Locate the cell with the specified text and output its [x, y] center coordinate. 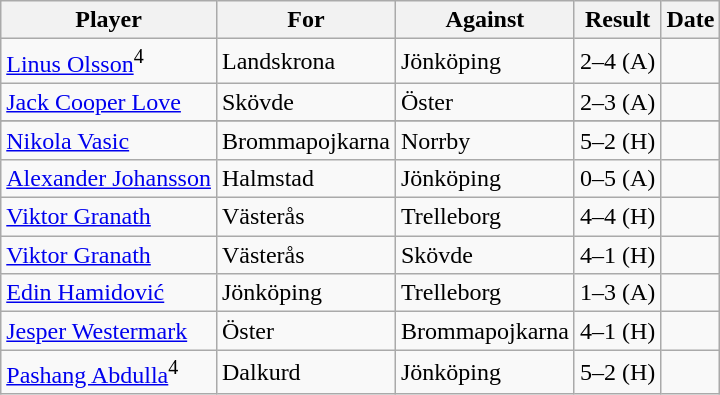
2–3 (A) [617, 102]
0–5 (A) [617, 178]
Edin Hamidović [109, 293]
For [306, 20]
Player [109, 20]
Norrby [484, 140]
Pashang Abdulla4 [109, 372]
2–4 (A) [617, 62]
Halmstad [306, 178]
4–4 (H) [617, 217]
Nikola Vasic [109, 140]
Jesper Westermark [109, 331]
Linus Olsson4 [109, 62]
Alexander Johansson [109, 178]
Jack Cooper Love [109, 102]
Date [690, 20]
Against [484, 20]
Dalkurd [306, 372]
1–3 (A) [617, 293]
Landskrona [306, 62]
Result [617, 20]
